Locate the cell with the specified text and output its [X, Y] center coordinate. 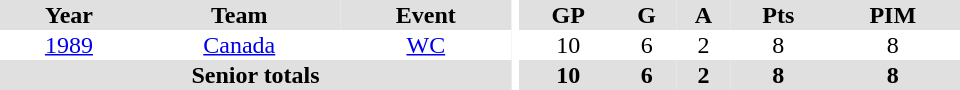
Pts [778, 15]
Event [426, 15]
G [646, 15]
GP [568, 15]
Year [69, 15]
A [704, 15]
PIM [893, 15]
WC [426, 45]
1989 [69, 45]
Senior totals [256, 75]
Team [240, 15]
Canada [240, 45]
